For the text-containing cell, return its midpoint in [x, y] coordinate format. 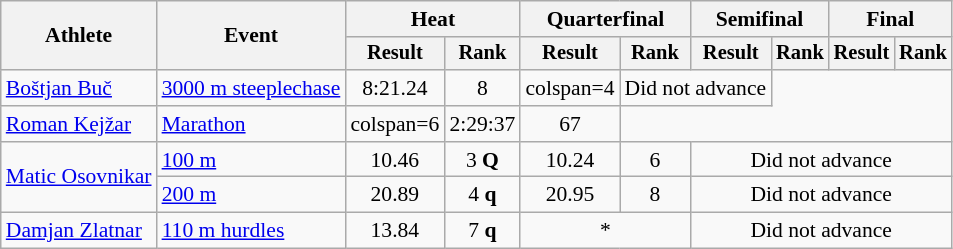
110 m hurdles [252, 231]
Damjan Zlatnar [79, 231]
Event [252, 36]
100 m [252, 160]
Boštjan Buč [79, 88]
Semifinal [759, 19]
Matic Osovnikar [79, 178]
7 q [482, 231]
Marathon [252, 124]
6 [656, 160]
2:29:37 [482, 124]
67 [570, 124]
Heat [432, 19]
colspan=6 [394, 124]
4 q [482, 195]
200 m [252, 195]
20.95 [570, 195]
Roman Kejžar [79, 124]
8:21.24 [394, 88]
colspan=4 [570, 88]
10.24 [570, 160]
3 Q [482, 160]
13.84 [394, 231]
Quarterfinal [605, 19]
* [605, 231]
Final [890, 19]
20.89 [394, 195]
Athlete [79, 36]
10.46 [394, 160]
3000 m steeplechase [252, 88]
